Return the [x, y] coordinate for the center point of the cell that contains the specified text.  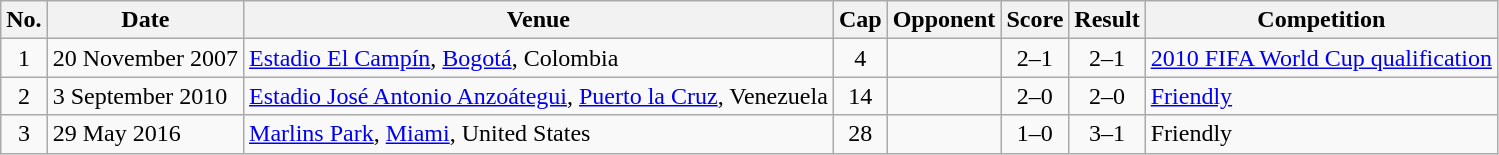
3 September 2010 [145, 96]
Marlins Park, Miami, United States [539, 134]
Competition [1321, 20]
3–1 [1107, 134]
Estadio El Campín, Bogotá, Colombia [539, 58]
20 November 2007 [145, 58]
14 [860, 96]
Date [145, 20]
1 [24, 58]
Cap [860, 20]
28 [860, 134]
29 May 2016 [145, 134]
Score [1035, 20]
3 [24, 134]
4 [860, 58]
1–0 [1035, 134]
Estadio José Antonio Anzoátegui, Puerto la Cruz, Venezuela [539, 96]
Venue [539, 20]
2010 FIFA World Cup qualification [1321, 58]
Result [1107, 20]
No. [24, 20]
2 [24, 96]
Opponent [944, 20]
